Extract the (X, Y) coordinate from the center of the cell holding the provided text.  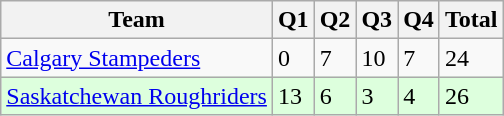
10 (377, 58)
24 (471, 58)
Q4 (419, 20)
6 (335, 96)
Q2 (335, 20)
Calgary Stampeders (137, 58)
Team (137, 20)
0 (293, 58)
Total (471, 20)
Q3 (377, 20)
3 (377, 96)
Q1 (293, 20)
Saskatchewan Roughriders (137, 96)
4 (419, 96)
13 (293, 96)
26 (471, 96)
